From the cell containing the given text, extract its center point as [x, y] coordinate. 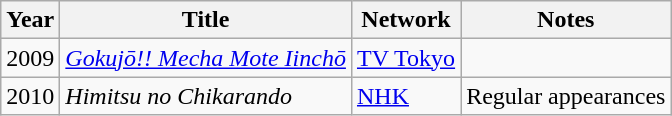
Himitsu no Chikarando [206, 96]
Notes [566, 20]
NHK [406, 96]
Gokujō!! Mecha Mote Iinchō [206, 58]
Regular appearances [566, 96]
Network [406, 20]
Year [30, 20]
TV Tokyo [406, 58]
2009 [30, 58]
Title [206, 20]
2010 [30, 96]
